Pinpoint the cell where the given text exists, returning its [X, Y] midpoint coordinate. 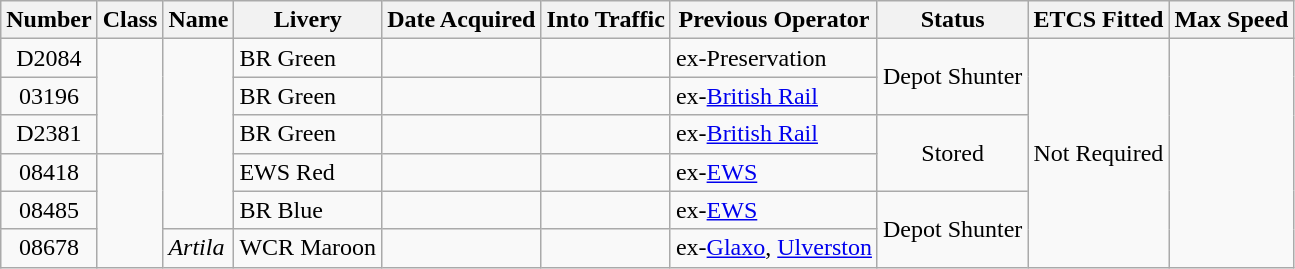
ex-Preservation [774, 58]
Status [952, 20]
08418 [49, 172]
WCR Maroon [308, 248]
D2381 [49, 134]
EWS Red [308, 172]
Number [49, 20]
08485 [49, 210]
Date Acquired [462, 20]
Artila [198, 248]
08678 [49, 248]
Name [198, 20]
Class [130, 20]
Into Traffic [606, 20]
Previous Operator [774, 20]
Not Required [1098, 153]
ex-Glaxo, Ulverston [774, 248]
ETCS Fitted [1098, 20]
Max Speed [1232, 20]
Stored [952, 153]
03196 [49, 96]
BR Blue [308, 210]
Livery [308, 20]
D2084 [49, 58]
